Extract the [x, y] coordinate from the center of the cell holding the provided text.  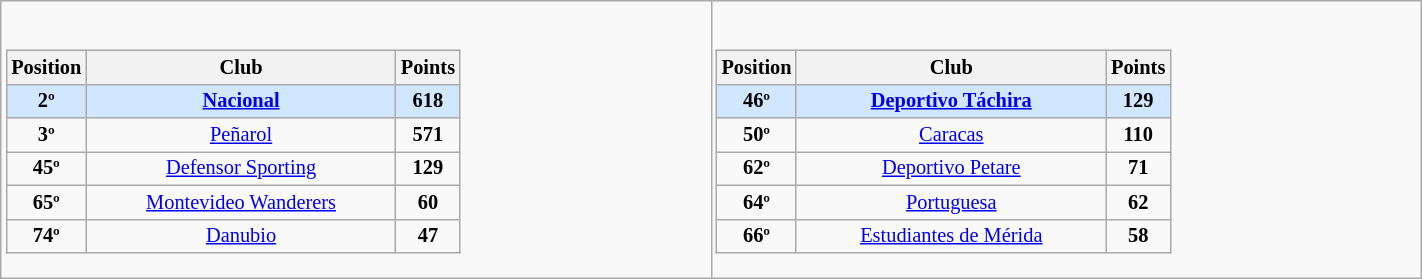
Danubio [241, 236]
571 [428, 135]
45º [46, 168]
65º [46, 202]
74º [46, 236]
60 [428, 202]
Nacional [241, 101]
62º [757, 168]
47 [428, 236]
Defensor Sporting [241, 168]
Montevideo Wanderers [241, 202]
46º [757, 101]
62 [1138, 202]
58 [1138, 236]
110 [1138, 135]
Portuguesa [951, 202]
Position Club Points 46º Deportivo Táchira 129 50º Caracas 110 62º Deportivo Petare 71 64º Portuguesa 62 66º Estudiantes de Mérida 58 [1066, 139]
Deportivo Petare [951, 168]
71 [1138, 168]
Caracas [951, 135]
50º [757, 135]
3º [46, 135]
Deportivo Táchira [951, 101]
2º [46, 101]
64º [757, 202]
Position Club Points 2º Nacional 618 3º Peñarol 571 45º Defensor Sporting 129 65º Montevideo Wanderers 60 74º Danubio 47 [356, 139]
Peñarol [241, 135]
66º [757, 236]
Estudiantes de Mérida [951, 236]
618 [428, 101]
